Detect which cell encompasses the target text, then output its (X, Y) center coordinate. 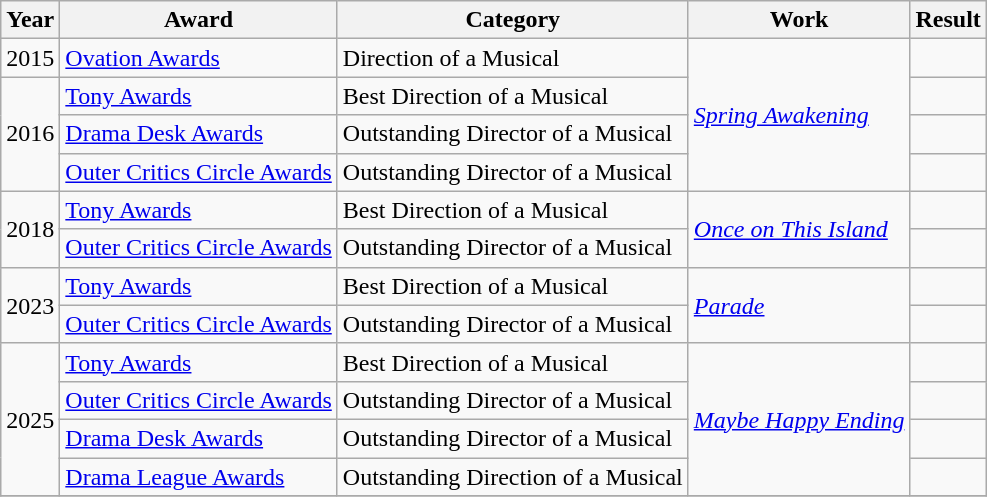
2015 (30, 58)
Drama League Awards (198, 477)
Award (198, 20)
Category (512, 20)
Once on This Island (799, 229)
Year (30, 20)
Direction of a Musical (512, 58)
Outstanding Direction of a Musical (512, 477)
2018 (30, 229)
2025 (30, 419)
Ovation Awards (198, 58)
2023 (30, 305)
Work (799, 20)
Maybe Happy Ending (799, 419)
Spring Awakening (799, 115)
Parade (799, 305)
2016 (30, 134)
Result (948, 20)
